Provide the (x, y) coordinate of the cell's center where the given text is located.  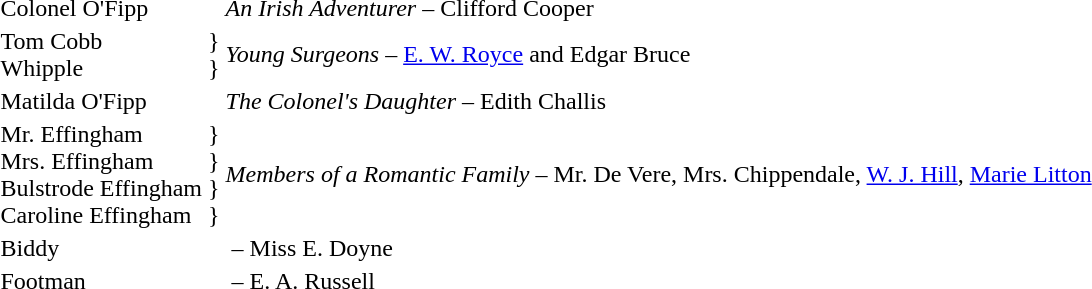
}}}} (214, 174)
}} (214, 54)
